Output the (x, y) coordinate of the center of the cell containing the given text.  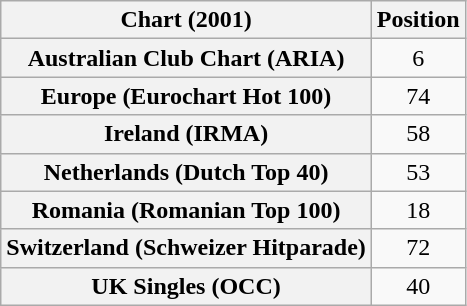
UK Singles (OCC) (186, 286)
Switzerland (Schweizer Hitparade) (186, 248)
58 (418, 134)
Europe (Eurochart Hot 100) (186, 96)
74 (418, 96)
18 (418, 210)
Chart (2001) (186, 20)
Netherlands (Dutch Top 40) (186, 172)
Australian Club Chart (ARIA) (186, 58)
6 (418, 58)
53 (418, 172)
Ireland (IRMA) (186, 134)
40 (418, 286)
72 (418, 248)
Position (418, 20)
Romania (Romanian Top 100) (186, 210)
